Find where the given text appears and provide that cell's center as [x, y] coordinate. 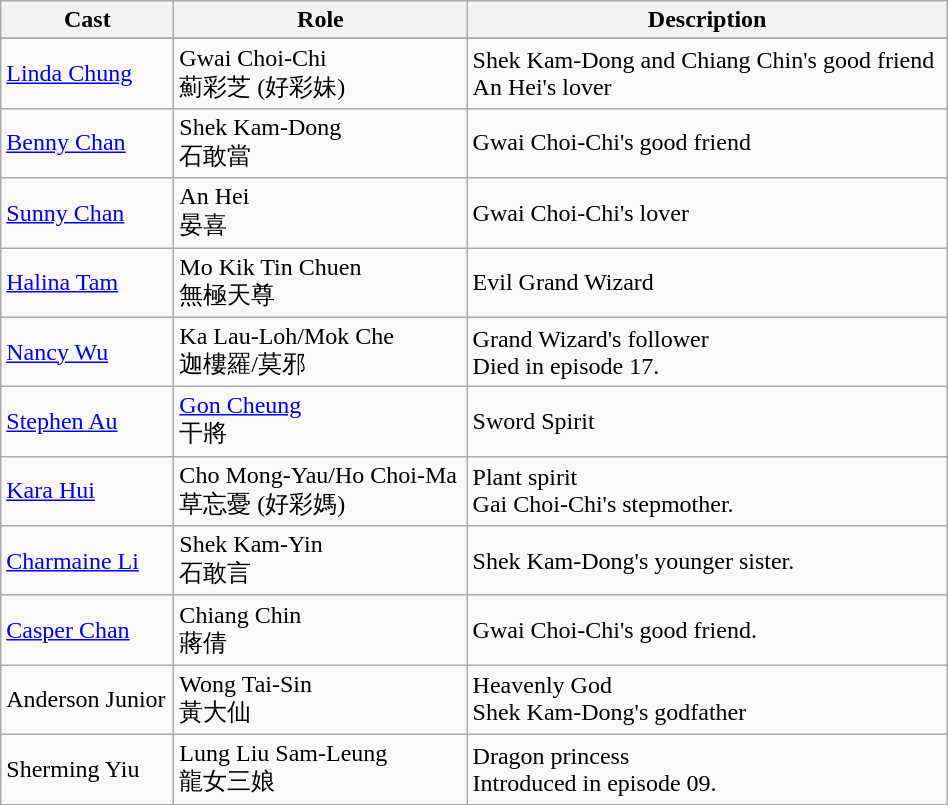
Mo Kik Tin Chuen無極天尊 [320, 283]
Grand Wizard's followerDied in episode 17. [707, 352]
Lung Liu Sam-Leung 龍女三娘 [320, 769]
Charmaine Li [88, 561]
Plant spiritGai Choi-Chi's stepmother. [707, 491]
Benny Chan [88, 143]
Sword Spirit [707, 422]
Gwai Choi-Chi's lover [707, 213]
Gon Cheung干將 [320, 422]
Wong Tai-Sin 黃大仙 [320, 700]
Halina Tam [88, 283]
Nancy Wu [88, 352]
Gwai Choi-Chi's good friend [707, 143]
Shek Kam-Yin石敢言 [320, 561]
Gwai Choi-Chi's good friend. [707, 630]
Shek Kam-Dong石敢當 [320, 143]
Gwai Choi-Chi薊彩芝 (好彩妹) [320, 74]
Chiang Chin 蔣倩 [320, 630]
Linda Chung [88, 74]
Anderson Junior [88, 700]
Dragon princessIntroduced in episode 09. [707, 769]
Sherming Yiu [88, 769]
Casper Chan [88, 630]
Cast [88, 20]
Cho Mong-Yau/Ho Choi-Ma草忘憂 (好彩媽) [320, 491]
Heavenly GodShek Kam-Dong's godfather [707, 700]
Role [320, 20]
Kara Hui [88, 491]
Description [707, 20]
Sunny Chan [88, 213]
Evil Grand Wizard [707, 283]
An Hei晏喜 [320, 213]
Stephen Au [88, 422]
Shek Kam-Dong and Chiang Chin's good friendAn Hei's lover [707, 74]
Shek Kam-Dong's younger sister. [707, 561]
Ka Lau-Loh/Mok Che迦樓羅/莫邪 [320, 352]
